Scan for the cell matching the given text and deliver its [X, Y] coordinate at center. 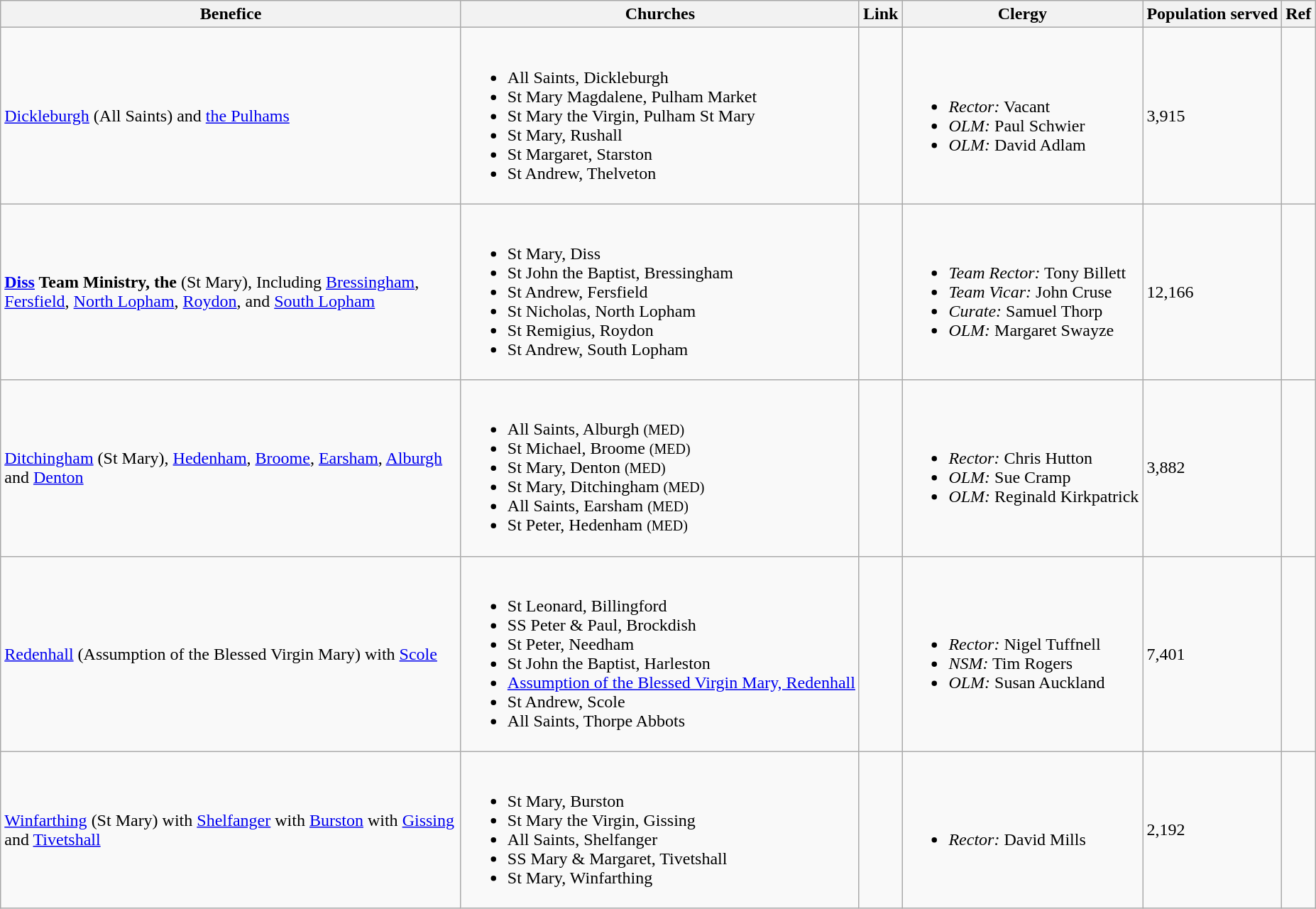
St Mary, BurstonSt Mary the Virgin, GissingAll Saints, ShelfangerSS Mary & Margaret, TivetshallSt Mary, Winfarthing [660, 829]
Diss Team Ministry, the (St Mary), Including Bressingham, Fersfield, North Lopham, Roydon, and South Lopham [231, 292]
Redenhall (Assumption of the Blessed Virgin Mary) with Scole [231, 653]
2,192 [1212, 829]
Rector: Nigel TuffnellNSM: Tim RogersOLM: Susan Auckland [1022, 653]
Ditchingham (St Mary), Hedenham, Broome, Earsham, Alburgh and Denton [231, 468]
St Mary, DissSt John the Baptist, BressinghamSt Andrew, FersfieldSt Nicholas, North LophamSt Remigius, RoydonSt Andrew, South Lopham [660, 292]
Rector: David Mills [1022, 829]
7,401 [1212, 653]
Link [880, 14]
Winfarthing (St Mary) with Shelfanger with Burston with Gissing and Tivetshall [231, 829]
Population served [1212, 14]
Rector: Chris HuttonOLM: Sue CrampOLM: Reginald Kirkpatrick [1022, 468]
Clergy [1022, 14]
Team Rector: Tony BillettTeam Vicar: John CruseCurate: Samuel ThorpOLM: Margaret Swayze [1022, 292]
All Saints, DickleburghSt Mary Magdalene, Pulham MarketSt Mary the Virgin, Pulham St MarySt Mary, RushallSt Margaret, StarstonSt Andrew, Thelveton [660, 116]
Churches [660, 14]
Dickleburgh (All Saints) and the Pulhams [231, 116]
3,882 [1212, 468]
All Saints, Alburgh (MED)St Michael, Broome (MED)St Mary, Denton (MED)St Mary, Ditchingham (MED)All Saints, Earsham (MED)St Peter, Hedenham (MED) [660, 468]
12,166 [1212, 292]
3,915 [1212, 116]
Ref [1299, 14]
Benefice [231, 14]
Rector: VacantOLM: Paul SchwierOLM: David Adlam [1022, 116]
